Scan for the cell matching the given text and deliver its (x, y) coordinate at center. 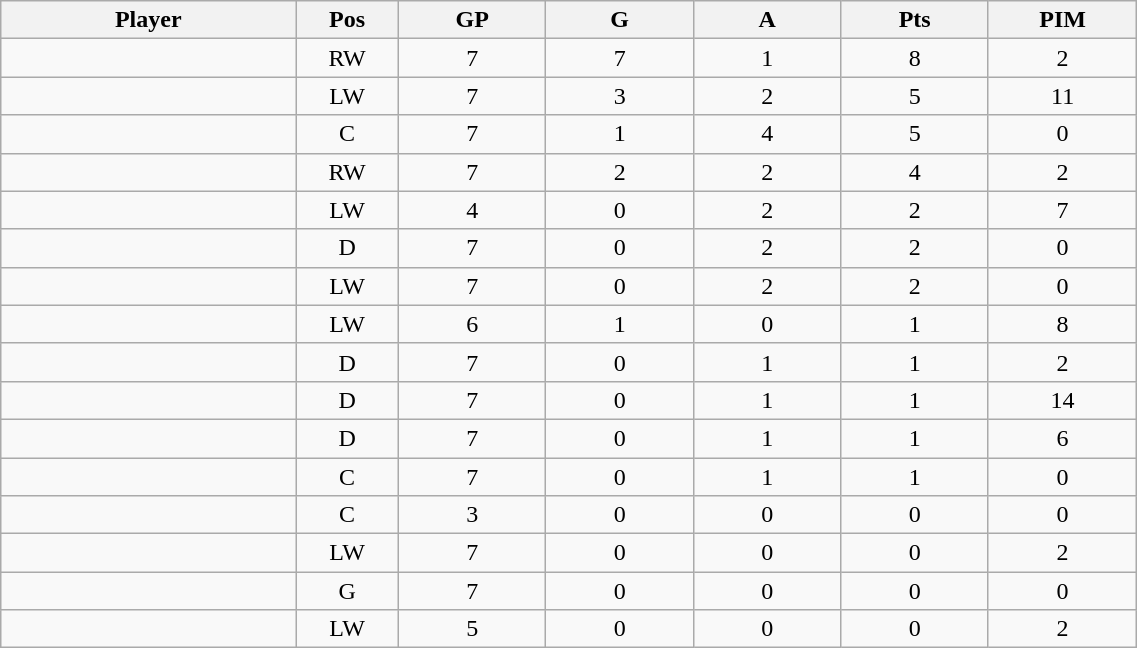
Pos (348, 20)
A (766, 20)
PIM (1062, 20)
Pts (914, 20)
14 (1062, 400)
Player (148, 20)
11 (1062, 96)
GP (472, 20)
